Output the (x, y) coordinate of the center of the cell containing the given text.  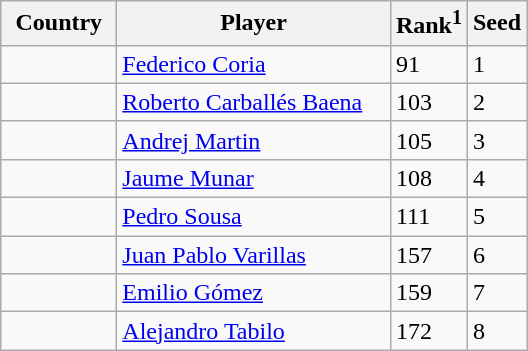
2 (496, 102)
Juan Pablo Varillas (254, 255)
4 (496, 178)
Pedro Sousa (254, 217)
5 (496, 217)
Player (254, 24)
8 (496, 331)
6 (496, 255)
Roberto Carballés Baena (254, 102)
105 (428, 140)
Jaume Munar (254, 178)
91 (428, 64)
159 (428, 293)
Emilio Gómez (254, 293)
Alejandro Tabilo (254, 331)
157 (428, 255)
3 (496, 140)
111 (428, 217)
Rank1 (428, 24)
1 (496, 64)
172 (428, 331)
103 (428, 102)
Federico Coria (254, 64)
Seed (496, 24)
7 (496, 293)
108 (428, 178)
Country (59, 24)
Andrej Martin (254, 140)
